Return the [X, Y] coordinate for the center point of the cell that contains the specified text.  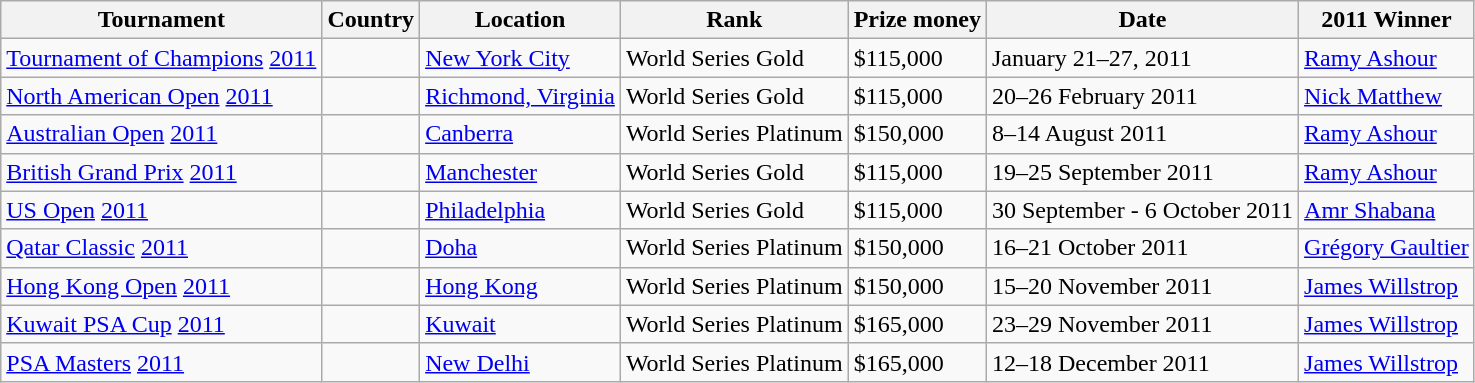
19–25 September 2011 [1142, 172]
Nick Matthew [1387, 96]
8–14 August 2011 [1142, 134]
15–20 November 2011 [1142, 286]
PSA Masters 2011 [162, 362]
2011 Winner [1387, 20]
New Delhi [520, 362]
16–21 October 2011 [1142, 248]
Kuwait [520, 324]
Manchester [520, 172]
Location [520, 20]
Date [1142, 20]
Canberra [520, 134]
US Open 2011 [162, 210]
Kuwait PSA Cup 2011 [162, 324]
January 21–27, 2011 [1142, 58]
Rank [734, 20]
Philadelphia [520, 210]
Hong Kong [520, 286]
Tournament of Champions 2011 [162, 58]
New York City [520, 58]
23–29 November 2011 [1142, 324]
12–18 December 2011 [1142, 362]
Grégory Gaultier [1387, 248]
Australian Open 2011 [162, 134]
Doha [520, 248]
Country [371, 20]
Amr Shabana [1387, 210]
North American Open 2011 [162, 96]
Richmond, Virginia [520, 96]
20–26 February 2011 [1142, 96]
30 September - 6 October 2011 [1142, 210]
Prize money [917, 20]
Hong Kong Open 2011 [162, 286]
British Grand Prix 2011 [162, 172]
Qatar Classic 2011 [162, 248]
Tournament [162, 20]
